Return the (X, Y) coordinate for the center point of the cell that contains the specified text.  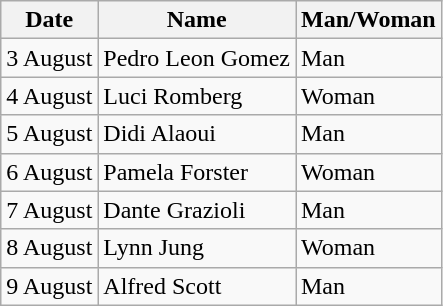
Pamela Forster (197, 172)
4 August (50, 96)
6 August (50, 172)
Alfred Scott (197, 286)
8 August (50, 248)
Luci Romberg (197, 96)
3 August (50, 58)
Date (50, 20)
5 August (50, 134)
7 August (50, 210)
Man/Woman (369, 20)
Pedro Leon Gomez (197, 58)
Lynn Jung (197, 248)
9 August (50, 286)
Name (197, 20)
Dante Grazioli (197, 210)
Didi Alaoui (197, 134)
